For the text-containing cell, return its midpoint in [x, y] coordinate format. 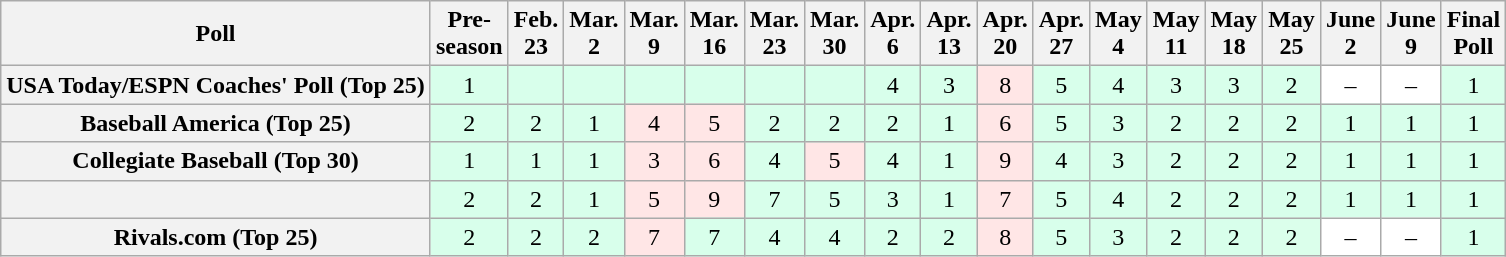
Mar.30 [834, 34]
June2 [1350, 34]
Mar.2 [594, 34]
Collegiate Baseball (Top 30) [216, 161]
Mar.9 [654, 34]
Poll [216, 34]
May4 [1118, 34]
May11 [1176, 34]
Pre-season [469, 34]
Apr.27 [1061, 34]
Apr.6 [893, 34]
Rivals.com (Top 25) [216, 237]
June9 [1411, 34]
May18 [1234, 34]
Mar.16 [714, 34]
Baseball America (Top 25) [216, 123]
Mar.23 [774, 34]
Feb.23 [536, 34]
FinalPoll [1473, 34]
Apr.13 [949, 34]
May25 [1292, 34]
Apr.20 [1005, 34]
USA Today/ESPN Coaches' Poll (Top 25) [216, 85]
